Scan for the cell matching the given text and deliver its (x, y) coordinate at center. 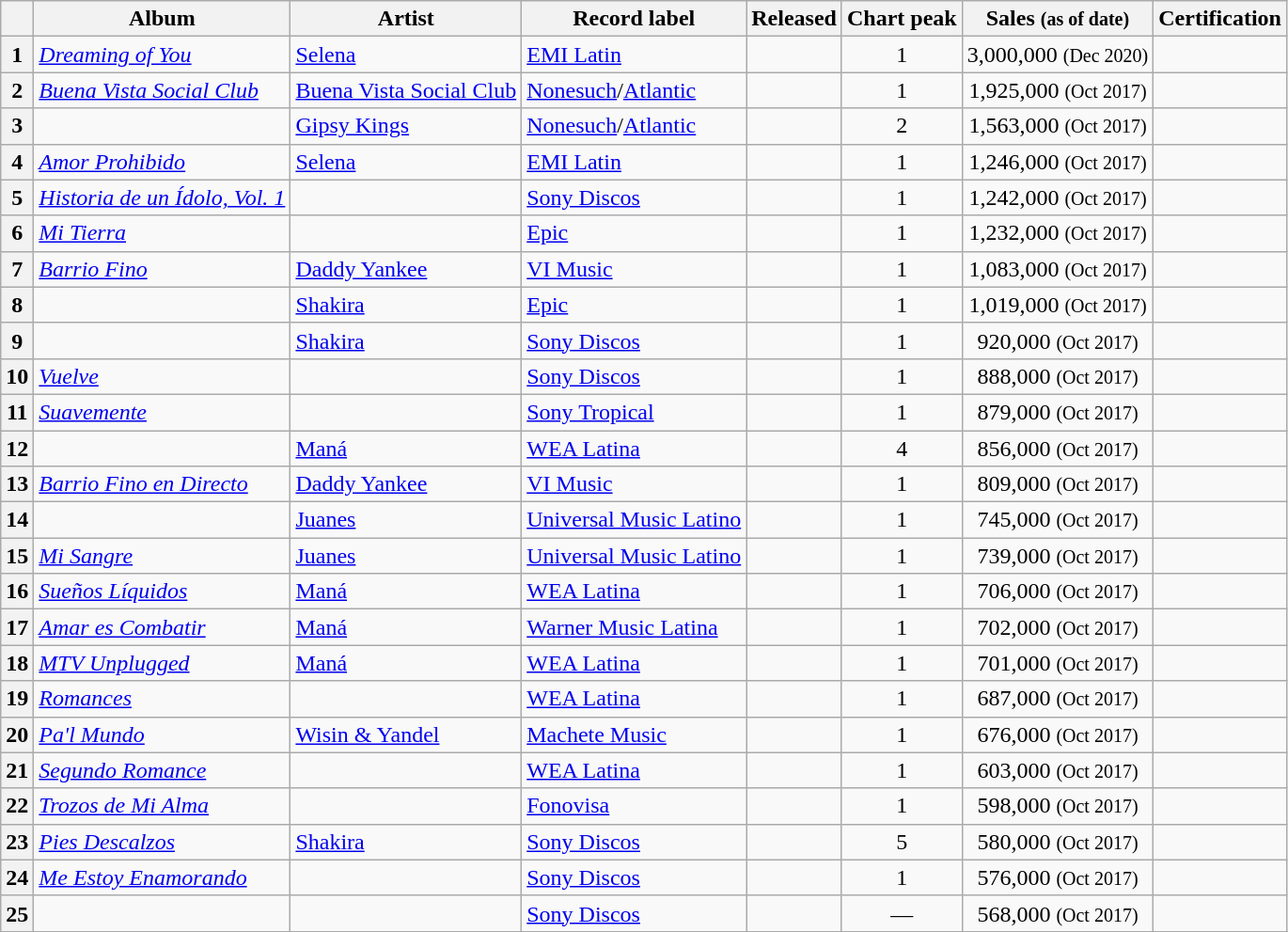
9 (17, 340)
Mi Tierra (162, 233)
Me Estoy Enamorando (162, 877)
12 (17, 449)
Chart peak (902, 19)
Mi Sangre (162, 556)
809,000 (Oct 2017) (1058, 484)
21 (17, 770)
17 (17, 627)
16 (17, 592)
702,000 (Oct 2017) (1058, 627)
Sales (as of date) (1058, 19)
920,000 (Oct 2017) (1058, 340)
Historia de un Ídolo, Vol. 1 (162, 197)
23 (17, 842)
20 (17, 735)
25 (17, 913)
Pa'l Mundo (162, 735)
Machete Music (634, 735)
1,563,000 (Oct 2017) (1058, 126)
879,000 (Oct 2017) (1058, 412)
706,000 (Oct 2017) (1058, 592)
1,246,000 (Oct 2017) (1058, 162)
8 (17, 305)
568,000 (Oct 2017) (1058, 913)
Amor Prohibido (162, 162)
7 (17, 269)
24 (17, 877)
1,925,000 (Oct 2017) (1058, 90)
856,000 (Oct 2017) (1058, 449)
18 (17, 663)
10 (17, 376)
745,000 (Oct 2017) (1058, 520)
739,000 (Oct 2017) (1058, 556)
3 (17, 126)
1,242,000 (Oct 2017) (1058, 197)
Barrio Fino en Directo (162, 484)
Barrio Fino (162, 269)
15 (17, 556)
Pies Descalzos (162, 842)
676,000 (Oct 2017) (1058, 735)
Album (162, 19)
Trozos de Mi Alma (162, 806)
888,000 (Oct 2017) (1058, 376)
Fonovisa (634, 806)
Sony Tropical (634, 412)
Amar es Combatir (162, 627)
1,019,000 (Oct 2017) (1058, 305)
6 (17, 233)
Sueños Líquidos (162, 592)
14 (17, 520)
— (902, 913)
13 (17, 484)
603,000 (Oct 2017) (1058, 770)
Segundo Romance (162, 770)
687,000 (Oct 2017) (1058, 699)
MTV Unplugged (162, 663)
Record label (634, 19)
19 (17, 699)
701,000 (Oct 2017) (1058, 663)
3,000,000 (Dec 2020) (1058, 55)
1,083,000 (Oct 2017) (1058, 269)
Gipsy Kings (406, 126)
576,000 (Oct 2017) (1058, 877)
598,000 (Oct 2017) (1058, 806)
580,000 (Oct 2017) (1058, 842)
Certification (1220, 19)
Romances (162, 699)
22 (17, 806)
Dreaming of You (162, 55)
Wisin & Yandel (406, 735)
Artist (406, 19)
Released (794, 19)
Vuelve (162, 376)
Suavemente (162, 412)
1,232,000 (Oct 2017) (1058, 233)
11 (17, 412)
Warner Music Latina (634, 627)
